Provide the (x, y) coordinate of the cell's center where the given text is located.  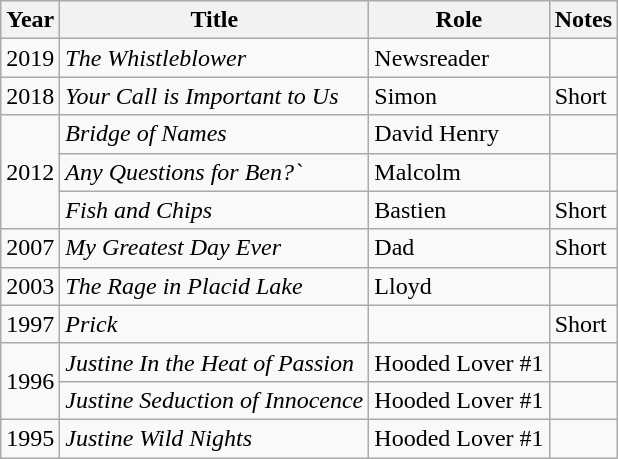
The Rage in Placid Lake (214, 286)
The Whistleblower (214, 58)
Prick (214, 324)
Role (459, 20)
Notes (583, 20)
2007 (30, 248)
Year (30, 20)
Justine Wild Nights (214, 438)
Malcolm (459, 172)
Justine Seduction of Innocence (214, 400)
Fish and Chips (214, 210)
2003 (30, 286)
Title (214, 20)
Bridge of Names (214, 134)
1995 (30, 438)
Dad (459, 248)
2019 (30, 58)
2012 (30, 172)
2018 (30, 96)
David Henry (459, 134)
Lloyd (459, 286)
Simon (459, 96)
1997 (30, 324)
My Greatest Day Ever (214, 248)
1996 (30, 381)
Bastien (459, 210)
Justine In the Heat of Passion (214, 362)
Any Questions for Ben?` (214, 172)
Newsreader (459, 58)
Your Call is Important to Us (214, 96)
